Provide the (X, Y) coordinate of the cell's center where the given text is located.  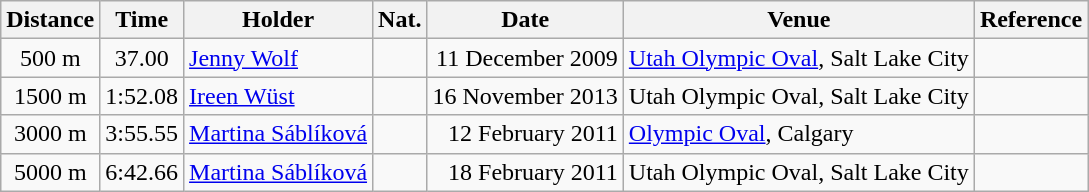
18 February 2011 (525, 172)
500 m (50, 58)
Reference (1030, 20)
Jenny Wolf (278, 58)
1:52.08 (142, 96)
Nat. (400, 20)
Ireen Wüst (278, 96)
16 November 2013 (525, 96)
Date (525, 20)
11 December 2009 (525, 58)
12 February 2011 (525, 134)
6:42.66 (142, 172)
Olympic Oval, Calgary (798, 134)
Venue (798, 20)
Holder (278, 20)
3000 m (50, 134)
37.00 (142, 58)
Distance (50, 20)
5000 m (50, 172)
Time (142, 20)
1500 m (50, 96)
3:55.55 (142, 134)
